Determine the (x, y) coordinate at the center of the cell enclosing the given text.  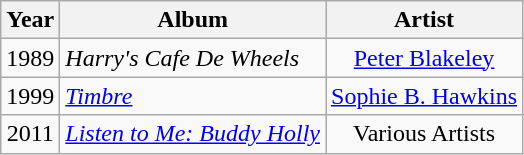
Various Artists (424, 134)
1999 (30, 96)
Album (193, 20)
1989 (30, 58)
Peter Blakeley (424, 58)
Artist (424, 20)
Listen to Me: Buddy Holly (193, 134)
Harry's Cafe De Wheels (193, 58)
2011 (30, 134)
Year (30, 20)
Timbre (193, 96)
Sophie B. Hawkins (424, 96)
